Extract the [X, Y] coordinate from the center of the cell holding the provided text.  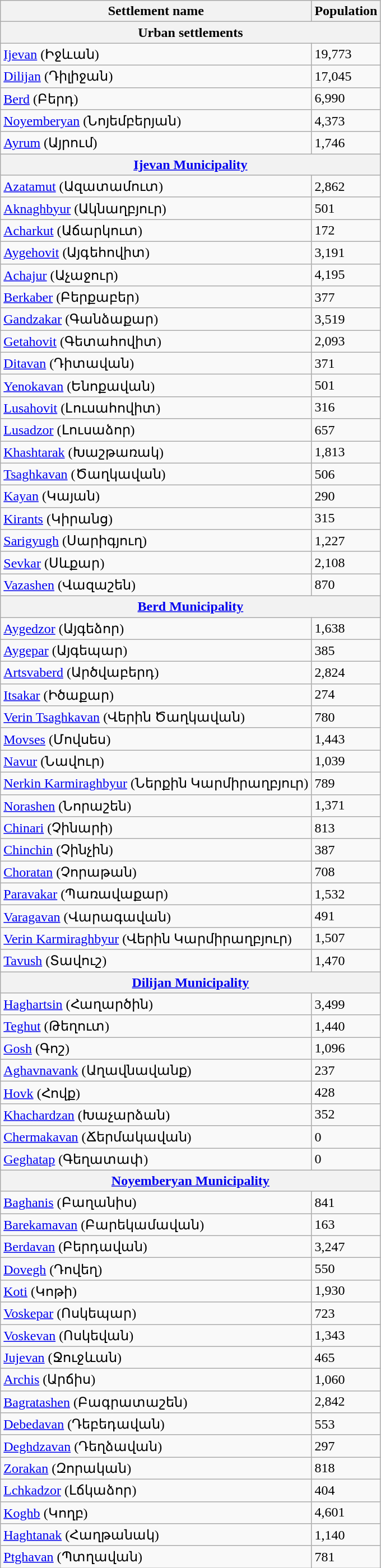
Dilijan Municipality [190, 982]
Khashtarak (Խաշթառակ) [156, 452]
841 [346, 1202]
Yenokavan (Ենոքավան) [156, 386]
3,499 [346, 1004]
Haghtanak (Հաղթանակ) [156, 1535]
Aygehovit (Այգեհովիտ) [156, 252]
550 [346, 1269]
Sevkar (Սևքար) [156, 563]
870 [346, 585]
Dilijan (Դիլիջան) [156, 76]
1,039 [346, 761]
Nerkin Karmiraghbyur (Ներքին Կարմիրաղբյուր) [156, 783]
Aygedzor (Այգեձոր) [156, 628]
Aygepar (Այգեպար) [156, 650]
Bagratashen (Բագրատաշեն) [156, 1402]
Ijevan Municipality [190, 165]
789 [346, 783]
377 [346, 297]
Getahovit (Գետահովիտ) [156, 341]
6,990 [346, 99]
3,519 [346, 319]
3,191 [346, 252]
297 [346, 1446]
Teghut (Թեղուտ) [156, 1026]
Verin Tsaghkavan (Վերին Ծաղկավան) [156, 717]
Berd Municipality [190, 606]
818 [346, 1468]
371 [346, 363]
Berkaber (Բերքաբեր) [156, 297]
Aghavnavank (Աղավնավանք) [156, 1070]
465 [346, 1358]
Varagavan (Վարագավան) [156, 916]
Koti (Կոթի) [156, 1291]
Population [346, 11]
290 [346, 497]
1,096 [346, 1049]
1,140 [346, 1535]
Zorakan (Զորական) [156, 1468]
1,227 [346, 541]
237 [346, 1070]
1,746 [346, 143]
4,373 [346, 121]
Tsaghkavan (Ծաղկավան) [156, 474]
17,045 [346, 76]
Berd (Բերդ) [156, 99]
Paravakar (Պառավաքար) [156, 894]
Deghdzavan (Դեղձավան) [156, 1446]
Vazashen (Վազաշեն) [156, 585]
1,343 [346, 1336]
657 [346, 430]
Artsvaberd (Արծվաբերդ) [156, 673]
Archis (Արճիս) [156, 1380]
387 [346, 850]
Settlement name [156, 11]
Urban settlements [190, 32]
385 [346, 650]
780 [346, 717]
Norashen (Նորաշեն) [156, 806]
274 [346, 695]
708 [346, 872]
Dovegh (Դովեղ) [156, 1269]
Debedavan (Դեբեդավան) [156, 1424]
Lusadzor (Լուսաձոր) [156, 430]
Ditavan (Դիտավան) [156, 363]
404 [346, 1490]
Berdavan (Բերդավան) [156, 1247]
Navur (Նավուր) [156, 761]
Tavush (Տավուշ) [156, 961]
Achajur (Աչաջուր) [156, 275]
316 [346, 408]
1,440 [346, 1026]
Sarigyugh (Սարիգյուղ) [156, 541]
506 [346, 474]
172 [346, 231]
Ptghavan (Պտղավան) [156, 1557]
Chinchin (Չինչին) [156, 850]
428 [346, 1093]
1,638 [346, 628]
1,507 [346, 938]
Hovk (Հովք) [156, 1093]
Koghb (Կողբ) [156, 1513]
2,862 [346, 186]
813 [346, 828]
781 [346, 1557]
Kirants (Կիրանց) [156, 518]
2,093 [346, 341]
Verin Karmiraghbyur (Վերին Կարմիրաղբյուր) [156, 938]
1,532 [346, 894]
Gandzakar (Գանձաքար) [156, 319]
315 [346, 518]
2,842 [346, 1402]
1,060 [346, 1380]
Noyemberyan Municipality [190, 1181]
Haghartsin (Հաղարծին) [156, 1004]
Chermakavan (Ճերմակավան) [156, 1137]
Voskevan (Ոսկեվան) [156, 1336]
Lchkadzor (Լճկաձոր) [156, 1490]
Voskepar (Ոսկեպար) [156, 1313]
163 [346, 1225]
1,470 [346, 961]
2,824 [346, 673]
Jujevan (Ջուջևան) [156, 1358]
491 [346, 916]
Aknaghbyur (Ակնաղբյուր) [156, 208]
Gosh (Գոշ) [156, 1049]
1,813 [346, 452]
Chinari (Չինարի) [156, 828]
723 [346, 1313]
1,443 [346, 739]
553 [346, 1424]
Kayan (Կայան) [156, 497]
1,371 [346, 806]
Barekamavan (Բարեկամավան) [156, 1225]
1,930 [346, 1291]
Khachardzan (Խաչարձան) [156, 1115]
4,601 [346, 1513]
Itsakar (Իծաքար) [156, 695]
352 [346, 1115]
Acharkut (Աճարկուտ) [156, 231]
Movses (Մովսես) [156, 739]
Ijevan (Իջևան) [156, 54]
Choratan (Չորաթան) [156, 872]
2,108 [346, 563]
3,247 [346, 1247]
Lusahovit (Լուսահովիտ) [156, 408]
Baghanis (Բաղանիս) [156, 1202]
Geghatap (Գեղատափ) [156, 1159]
19,773 [346, 54]
Ayrum (Այրում) [156, 143]
4,195 [346, 275]
Noyemberyan (Նոյեմբերյան) [156, 121]
Azatamut (Ազատամուտ) [156, 186]
